Determine the (x, y) coordinate at the center of the cell enclosing the given text.  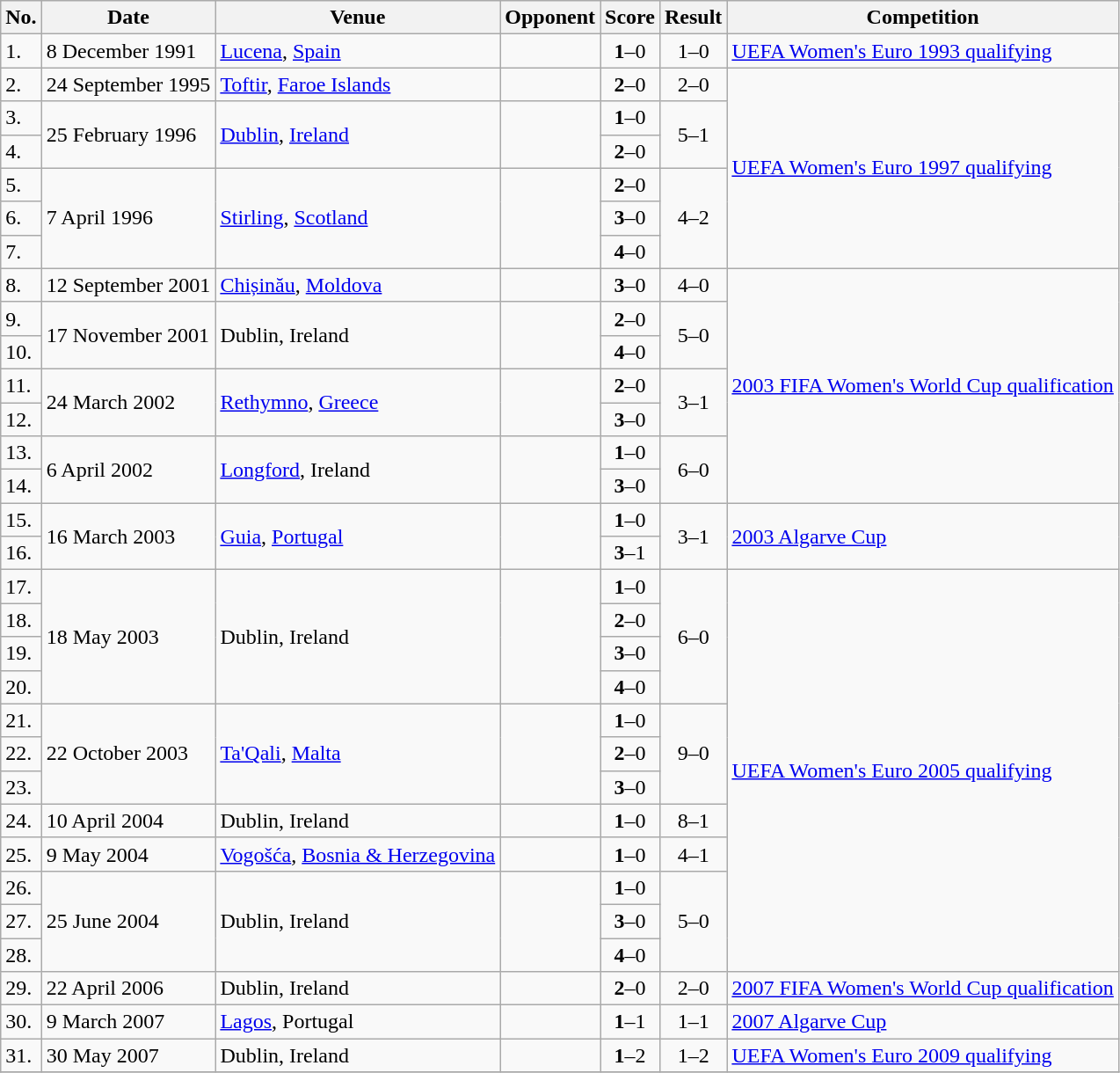
27. (21, 921)
Lagos, Portugal (358, 1022)
2007 FIFA Women's World Cup qualification (923, 989)
Guia, Portugal (358, 536)
4–1 (693, 854)
25 February 1996 (128, 135)
20. (21, 687)
29. (21, 989)
14. (21, 486)
13. (21, 453)
No. (21, 18)
30. (21, 1022)
30 May 2007 (128, 1055)
4. (21, 151)
25. (21, 854)
17. (21, 587)
11. (21, 385)
7 April 1996 (128, 218)
8 December 1991 (128, 51)
UEFA Women's Euro 2005 qualifying (923, 770)
Chișinău, Moldova (358, 285)
26. (21, 887)
22 October 2003 (128, 754)
24 March 2002 (128, 402)
18 May 2003 (128, 637)
6 April 2002 (128, 470)
12 September 2001 (128, 285)
3. (21, 118)
25 June 2004 (128, 921)
16 March 2003 (128, 536)
9–0 (693, 754)
19. (21, 653)
23. (21, 787)
Competition (923, 18)
Ta'Qali, Malta (358, 754)
15. (21, 520)
Toftir, Faroe Islands (358, 84)
24. (21, 821)
9 May 2004 (128, 854)
8. (21, 285)
UEFA Women's Euro 1997 qualifying (923, 168)
5. (21, 185)
Date (128, 18)
9. (21, 318)
UEFA Women's Euro 1993 qualifying (923, 51)
22. (21, 754)
16. (21, 553)
7. (21, 252)
Venue (358, 18)
UEFA Women's Euro 2009 qualifying (923, 1055)
Opponent (550, 18)
24 September 1995 (128, 84)
5–1 (693, 135)
8–1 (693, 821)
6. (21, 218)
28. (21, 954)
2007 Algarve Cup (923, 1022)
10 April 2004 (128, 821)
2003 Algarve Cup (923, 536)
17 November 2001 (128, 335)
2003 FIFA Women's World Cup qualification (923, 385)
Rethymno, Greece (358, 402)
Score (629, 18)
22 April 2006 (128, 989)
21. (21, 720)
9 March 2007 (128, 1022)
31. (21, 1055)
18. (21, 620)
Result (693, 18)
Longford, Ireland (358, 470)
Stirling, Scotland (358, 218)
2. (21, 84)
1. (21, 51)
10. (21, 352)
12. (21, 420)
Vogošća, Bosnia & Herzegovina (358, 854)
4–2 (693, 218)
Lucena, Spain (358, 51)
